Search for the cell housing the specified text and yield its [X, Y] center coordinate. 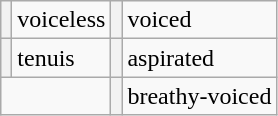
voiced [200, 20]
breathy-voiced [200, 96]
aspirated [200, 58]
voiceless [62, 20]
tenuis [62, 58]
